Provide the [X, Y] coordinate of the cell's center where the given text is located.  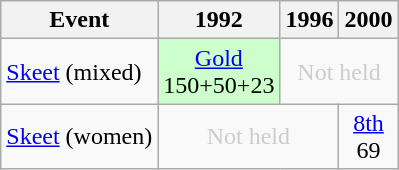
Event [80, 20]
Gold150+50+23 [219, 72]
1992 [219, 20]
8th69 [368, 136]
Skeet (women) [80, 136]
Skeet (mixed) [80, 72]
2000 [368, 20]
1996 [310, 20]
